Provide the [X, Y] coordinate of the cell's center where the given text is located.  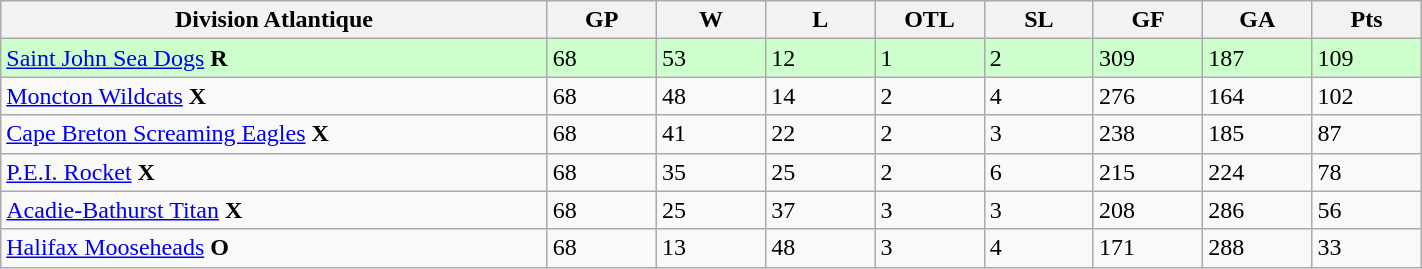
87 [1366, 134]
SL [1038, 20]
Acadie-Bathurst Titan X [274, 210]
6 [1038, 172]
109 [1366, 58]
33 [1366, 248]
Saint John Sea Dogs R [274, 58]
53 [710, 58]
238 [1148, 134]
37 [820, 210]
Division Atlantique [274, 20]
L [820, 20]
Moncton Wildcats X [274, 96]
Pts [1366, 20]
GA [1258, 20]
OTL [930, 20]
GP [602, 20]
13 [710, 248]
208 [1148, 210]
35 [710, 172]
102 [1366, 96]
Cape Breton Screaming Eagles X [274, 134]
GF [1148, 20]
14 [820, 96]
286 [1258, 210]
309 [1148, 58]
22 [820, 134]
12 [820, 58]
224 [1258, 172]
187 [1258, 58]
215 [1148, 172]
288 [1258, 248]
78 [1366, 172]
Halifax Mooseheads O [274, 248]
56 [1366, 210]
1 [930, 58]
W [710, 20]
185 [1258, 134]
41 [710, 134]
P.E.I. Rocket X [274, 172]
171 [1148, 248]
276 [1148, 96]
164 [1258, 96]
